From the cell containing the given text, extract its center point as [X, Y] coordinate. 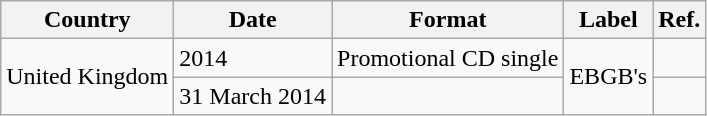
Promotional CD single [448, 58]
Ref. [680, 20]
EBGB's [608, 77]
Country [88, 20]
Label [608, 20]
31 March 2014 [253, 96]
United Kingdom [88, 77]
Date [253, 20]
Format [448, 20]
2014 [253, 58]
